Identify which cell holds the provided text, then report its [x, y] central coordinate. 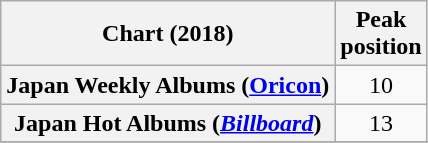
Chart (2018) [168, 34]
Japan Hot Albums (Billboard) [168, 123]
Japan Weekly Albums (Oricon) [168, 85]
Peakposition [381, 34]
10 [381, 85]
13 [381, 123]
